Output the [X, Y] coordinate of the center of the cell containing the given text.  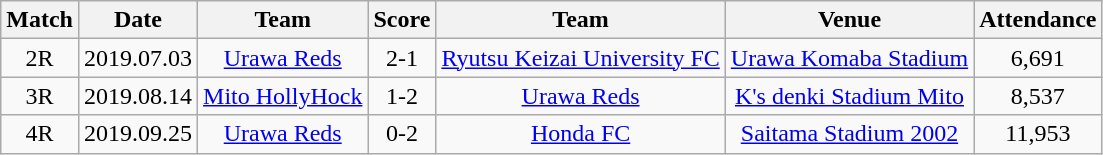
11,953 [1038, 134]
2-1 [402, 58]
K's denki Stadium Mito [849, 96]
Venue [849, 20]
0-2 [402, 134]
2019.09.25 [138, 134]
3R [40, 96]
Attendance [1038, 20]
Honda FC [580, 134]
6,691 [1038, 58]
Ryutsu Keizai University FC [580, 58]
2019.08.14 [138, 96]
Date [138, 20]
2019.07.03 [138, 58]
8,537 [1038, 96]
Saitama Stadium 2002 [849, 134]
Match [40, 20]
Mito HollyHock [283, 96]
Score [402, 20]
4R [40, 134]
1-2 [402, 96]
Urawa Komaba Stadium [849, 58]
2R [40, 58]
